Return the (x, y) coordinate for the center point of the cell that contains the specified text.  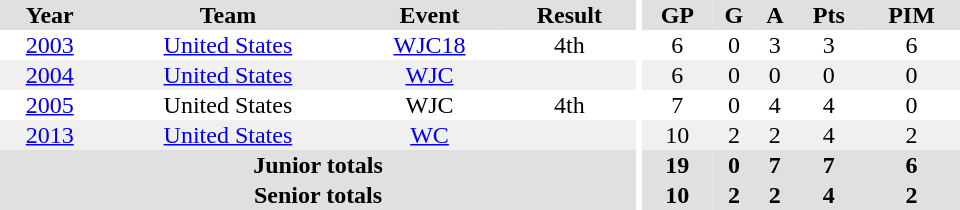
G (734, 15)
Year (50, 15)
GP (678, 15)
PIM (912, 15)
Result (570, 15)
Senior totals (318, 195)
2005 (50, 105)
A (775, 15)
Event (429, 15)
WJC18 (429, 45)
2003 (50, 45)
Pts (829, 15)
2004 (50, 75)
WC (429, 135)
19 (678, 165)
2013 (50, 135)
Junior totals (318, 165)
Team (228, 15)
